Detect which cell encompasses the target text, then output its (x, y) center coordinate. 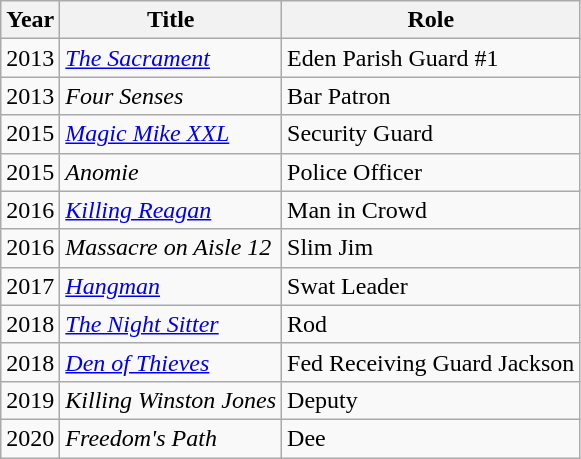
Killing Winston Jones (171, 400)
2019 (30, 400)
Den of Thieves (171, 362)
Role (431, 20)
Massacre on Aisle 12 (171, 248)
The Sacrament (171, 58)
Bar Patron (431, 96)
Year (30, 20)
2020 (30, 438)
Four Senses (171, 96)
Title (171, 20)
Eden Parish Guard #1 (431, 58)
Dee (431, 438)
Magic Mike XXL (171, 134)
Slim Jim (431, 248)
Police Officer (431, 172)
Anomie (171, 172)
Deputy (431, 400)
Fed Receiving Guard Jackson (431, 362)
Freedom's Path (171, 438)
2017 (30, 286)
Man in Crowd (431, 210)
Hangman (171, 286)
Security Guard (431, 134)
Killing Reagan (171, 210)
Rod (431, 324)
The Night Sitter (171, 324)
Swat Leader (431, 286)
